Determine the (X, Y) coordinate at the center of the cell enclosing the given text.  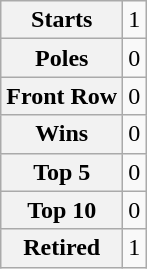
Retired (62, 248)
Front Row (62, 96)
Wins (62, 134)
Top 5 (62, 172)
Poles (62, 58)
Starts (62, 20)
Top 10 (62, 210)
